Determine the (x, y) coordinate at the center of the cell enclosing the given text.  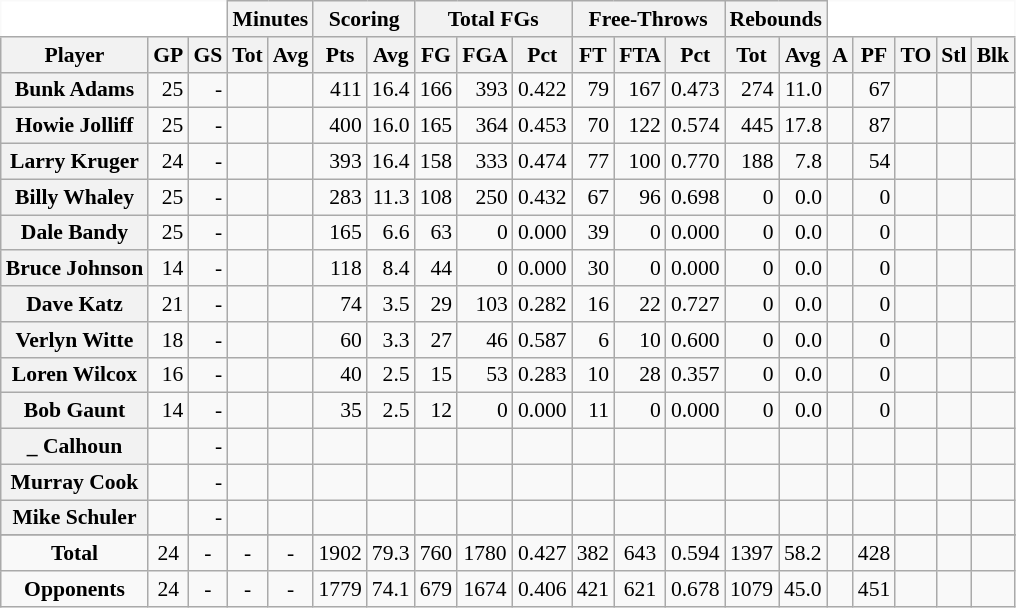
Free-Throws (648, 19)
274 (752, 90)
0.594 (696, 554)
0.600 (696, 340)
18 (168, 340)
400 (340, 126)
3.5 (391, 304)
11.0 (804, 90)
17.8 (804, 126)
Stl (954, 55)
Player (74, 55)
3.3 (391, 340)
0.678 (696, 589)
45.0 (804, 589)
Bruce Johnson (74, 269)
FTA (640, 55)
Total (74, 554)
1779 (340, 589)
58.2 (804, 554)
22 (640, 304)
621 (640, 589)
0.453 (542, 126)
44 (436, 269)
28 (640, 375)
A (840, 55)
166 (436, 90)
Bob Gaunt (74, 411)
74 (340, 304)
Loren Wilcox (74, 375)
158 (436, 162)
Larry Kruger (74, 162)
12 (436, 411)
11.3 (391, 197)
Scoring (364, 19)
0.770 (696, 162)
FG (436, 55)
70 (594, 126)
0.587 (542, 340)
122 (640, 126)
1780 (485, 554)
Pts (340, 55)
54 (874, 162)
79 (594, 90)
15 (436, 375)
Total FGs (494, 19)
118 (340, 269)
445 (752, 126)
21 (168, 304)
Murray Cook (74, 482)
250 (485, 197)
74.1 (391, 589)
0.282 (542, 304)
760 (436, 554)
167 (640, 90)
0.473 (696, 90)
333 (485, 162)
_ Calhoun (74, 447)
6 (594, 340)
643 (640, 554)
FT (594, 55)
GP (168, 55)
0.283 (542, 375)
382 (594, 554)
Billy Whaley (74, 197)
108 (436, 197)
1397 (752, 554)
77 (594, 162)
8.4 (391, 269)
283 (340, 197)
27 (436, 340)
103 (485, 304)
0.357 (696, 375)
Mike Schuler (74, 518)
411 (340, 90)
7.8 (804, 162)
6.6 (391, 233)
0.432 (542, 197)
1079 (752, 589)
GS (208, 55)
1902 (340, 554)
FGA (485, 55)
428 (874, 554)
1674 (485, 589)
0.422 (542, 90)
364 (485, 126)
451 (874, 589)
63 (436, 233)
60 (340, 340)
Rebounds (776, 19)
96 (640, 197)
100 (640, 162)
40 (340, 375)
11 (594, 411)
Dave Katz (74, 304)
79.3 (391, 554)
TO (916, 55)
421 (594, 589)
30 (594, 269)
16.0 (391, 126)
35 (340, 411)
0.427 (542, 554)
0.406 (542, 589)
679 (436, 589)
Verlyn Witte (74, 340)
Howie Jolliff (74, 126)
0.698 (696, 197)
Minutes (270, 19)
87 (874, 126)
46 (485, 340)
PF (874, 55)
53 (485, 375)
0.474 (542, 162)
Dale Bandy (74, 233)
29 (436, 304)
0.727 (696, 304)
0.574 (696, 126)
Blk (994, 55)
39 (594, 233)
Bunk Adams (74, 90)
188 (752, 162)
Opponents (74, 589)
